Return the (X, Y) coordinate for the center point of the cell that contains the specified text.  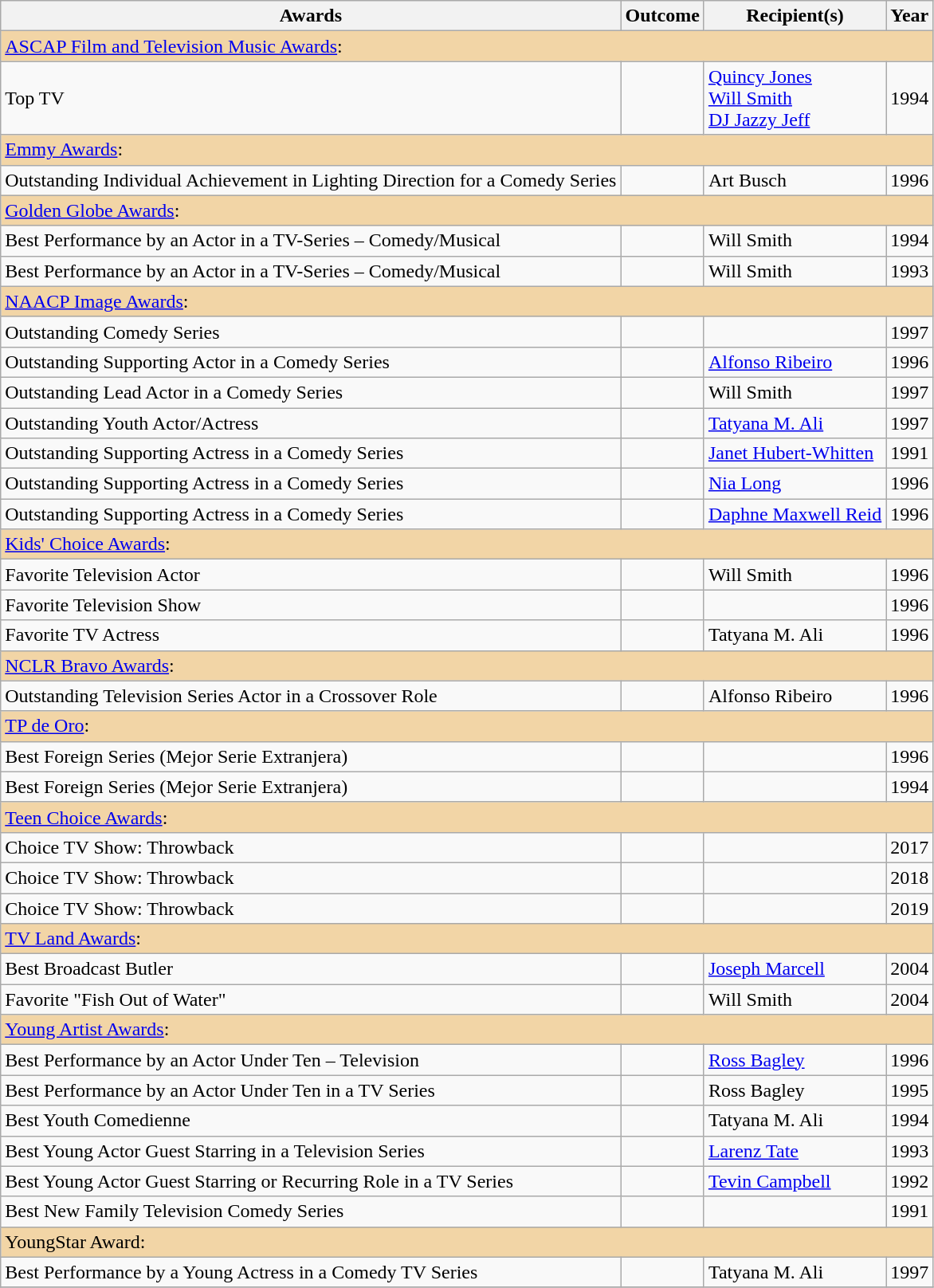
Best Broadcast Butler (311, 969)
Daphne Maxwell Reid (795, 514)
Outstanding Individual Achievement in Lighting Direction for a Comedy Series (311, 180)
Year (910, 16)
2018 (910, 878)
Outstanding Comedy Series (311, 332)
Best Youth Comedienne (311, 1121)
Favorite "Fish Out of Water" (311, 999)
ASCAP Film and Television Music Awards: (467, 46)
Golden Globe Awards: (467, 210)
Nia Long (795, 484)
Emmy Awards: (467, 150)
Favorite TV Actress (311, 635)
Tevin Campbell (795, 1181)
TP de Oro: (467, 726)
1995 (910, 1090)
Outstanding Television Series Actor in a Crossover Role (311, 696)
Favorite Television Show (311, 605)
Best Young Actor Guest Starring or Recurring Role in a TV Series (311, 1181)
Outstanding Lead Actor in a Comedy Series (311, 392)
Outstanding Supporting Actor in a Comedy Series (311, 362)
Best New Family Television Comedy Series (311, 1211)
Young Artist Awards: (467, 1030)
Larenz Tate (795, 1151)
2019 (910, 908)
Kids' Choice Awards: (467, 544)
Top TV (311, 98)
Favorite Television Actor (311, 575)
NCLR Bravo Awards: (467, 666)
Best Young Actor Guest Starring in a Television Series (311, 1151)
Quincy JonesWill SmithDJ Jazzy Jeff (795, 98)
Best Performance by an Actor Under Ten – Television (311, 1060)
Best Performance by a Young Actress in a Comedy TV Series (311, 1272)
Janet Hubert-Whitten (795, 454)
Art Busch (795, 180)
TV Land Awards: (467, 939)
Best Performance by an Actor Under Ten in a TV Series (311, 1090)
2017 (910, 847)
Joseph Marcell (795, 969)
Outcome (662, 16)
1992 (910, 1181)
NAACP Image Awards: (467, 301)
Outstanding Youth Actor/Actress (311, 423)
Teen Choice Awards: (467, 817)
Awards (311, 16)
Recipient(s) (795, 16)
YoungStar Award: (467, 1242)
